Capture the cell that displays the provided text and extract its [x, y] central coordinate. 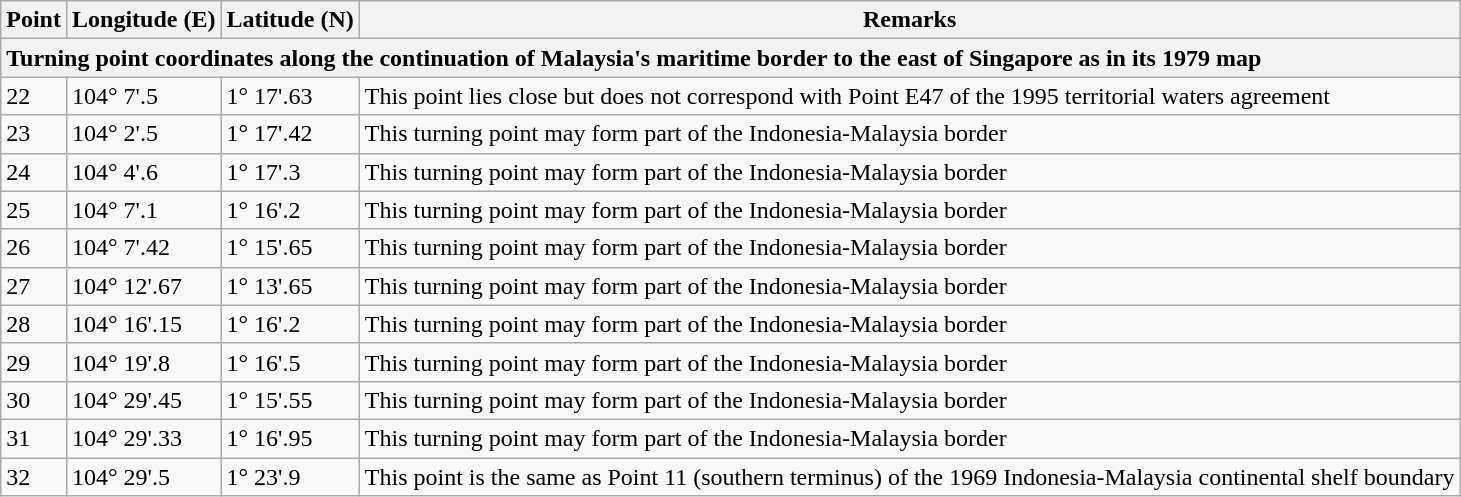
1° 13'.65 [290, 286]
25 [34, 210]
1° 17'.3 [290, 172]
104° 12'.67 [143, 286]
31 [34, 438]
104° 29'.33 [143, 438]
104° 29'.45 [143, 400]
104° 2'.5 [143, 134]
29 [34, 362]
This point lies close but does not correspond with Point E47 of the 1995 territorial waters agreement [910, 96]
Remarks [910, 20]
104° 16'.15 [143, 324]
104° 7'.5 [143, 96]
1° 17'.63 [290, 96]
30 [34, 400]
This point is the same as Point 11 (southern terminus) of the 1969 Indonesia-Malaysia continental shelf boundary [910, 477]
1° 15'.65 [290, 248]
Latitude (N) [290, 20]
26 [34, 248]
104° 29'.5 [143, 477]
104° 7'.42 [143, 248]
Point [34, 20]
1° 15'.55 [290, 400]
1° 17'.42 [290, 134]
27 [34, 286]
1° 16'.95 [290, 438]
32 [34, 477]
24 [34, 172]
23 [34, 134]
104° 4'.6 [143, 172]
28 [34, 324]
104° 7'.1 [143, 210]
104° 19'.8 [143, 362]
Turning point coordinates along the continuation of Malaysia's maritime border to the east of Singapore as in its 1979 map [730, 58]
22 [34, 96]
1° 16'.5 [290, 362]
1° 23'.9 [290, 477]
Longitude (E) [143, 20]
